Return the [X, Y] coordinate for the center point of the cell that contains the specified text.  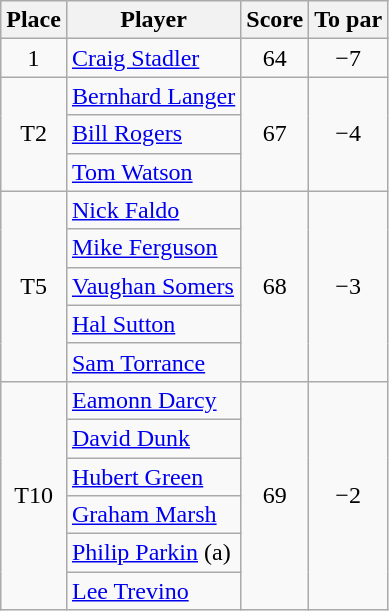
Nick Faldo [153, 210]
Player [153, 20]
Tom Watson [153, 172]
Score [275, 20]
−3 [348, 286]
Lee Trevino [153, 591]
T10 [34, 495]
1 [34, 58]
Philip Parkin (a) [153, 553]
Mike Ferguson [153, 248]
T5 [34, 286]
Bill Rogers [153, 134]
Eamonn Darcy [153, 400]
−2 [348, 495]
Vaughan Somers [153, 286]
Craig Stadler [153, 58]
−7 [348, 58]
69 [275, 495]
T2 [34, 134]
To par [348, 20]
David Dunk [153, 438]
Bernhard Langer [153, 96]
Place [34, 20]
68 [275, 286]
Hal Sutton [153, 324]
64 [275, 58]
−4 [348, 134]
Graham Marsh [153, 515]
Hubert Green [153, 477]
67 [275, 134]
Sam Torrance [153, 362]
